Detect which cell encompasses the target text, then output its (x, y) center coordinate. 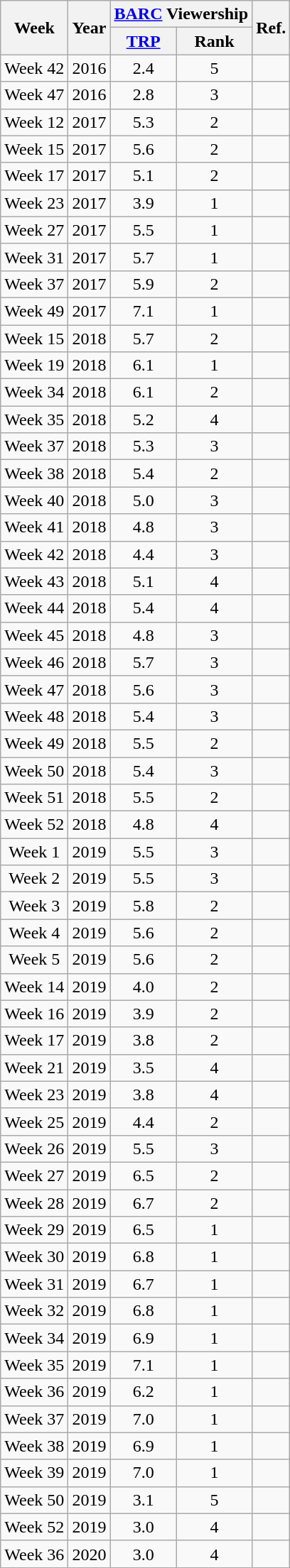
Week 30 (34, 1257)
BARC Viewership (181, 14)
4.0 (144, 987)
Ref. (272, 28)
TRP (144, 41)
2.4 (144, 68)
Week 41 (34, 527)
Week 26 (34, 1148)
2020 (90, 1554)
Week 1 (34, 852)
Week 28 (34, 1203)
Week 14 (34, 987)
3.5 (144, 1068)
Week 45 (34, 635)
Week 40 (34, 500)
5.0 (144, 500)
Week 43 (34, 581)
5.8 (144, 906)
Rank (214, 41)
Week 4 (34, 933)
Week 19 (34, 366)
Year (90, 28)
Week 29 (34, 1230)
2.8 (144, 95)
5.2 (144, 420)
3.1 (144, 1500)
Week (34, 28)
Week 16 (34, 1014)
Week 21 (34, 1068)
Week 25 (34, 1122)
Week 3 (34, 906)
5.9 (144, 284)
Week 39 (34, 1473)
Week 12 (34, 122)
Week 51 (34, 798)
Week 2 (34, 879)
Week 46 (34, 662)
Week 48 (34, 716)
Week 44 (34, 608)
Week 5 (34, 960)
Week 32 (34, 1311)
6.2 (144, 1392)
